Return (x, y) of the center of cell containing provided text 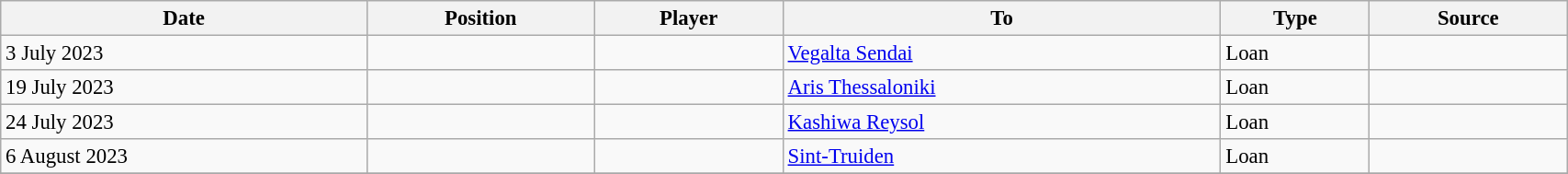
Sint-Truiden (1001, 157)
19 July 2023 (184, 87)
24 July 2023 (184, 122)
Player (689, 18)
To (1001, 18)
6 August 2023 (184, 157)
Type (1295, 18)
3 July 2023 (184, 53)
Kashiwa Reysol (1001, 122)
Date (184, 18)
Aris Thessaloniki (1001, 87)
Source (1468, 18)
Position (481, 18)
Vegalta Sendai (1001, 53)
